Find where the given text appears and provide that cell's center as (x, y) coordinate. 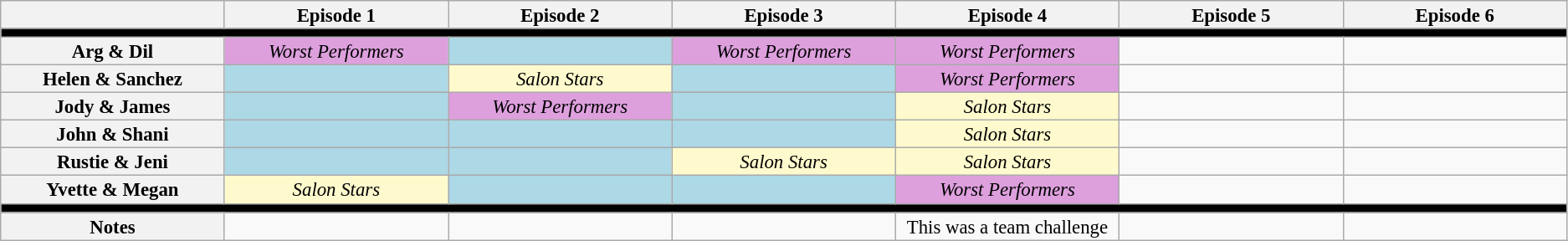
Helen & Sanchez (112, 79)
Episode 3 (783, 15)
Arg & Dil (112, 52)
Jody & James (112, 107)
Rustie & Jeni (112, 162)
John & Shani (112, 134)
Episode 5 (1232, 15)
Notes (112, 226)
This was a team challenge (1007, 226)
Episode 4 (1007, 15)
Episode 6 (1454, 15)
Yvette & Megan (112, 189)
Episode 1 (336, 15)
Episode 2 (561, 15)
